For the text-containing cell, return its midpoint in [X, Y] coordinate format. 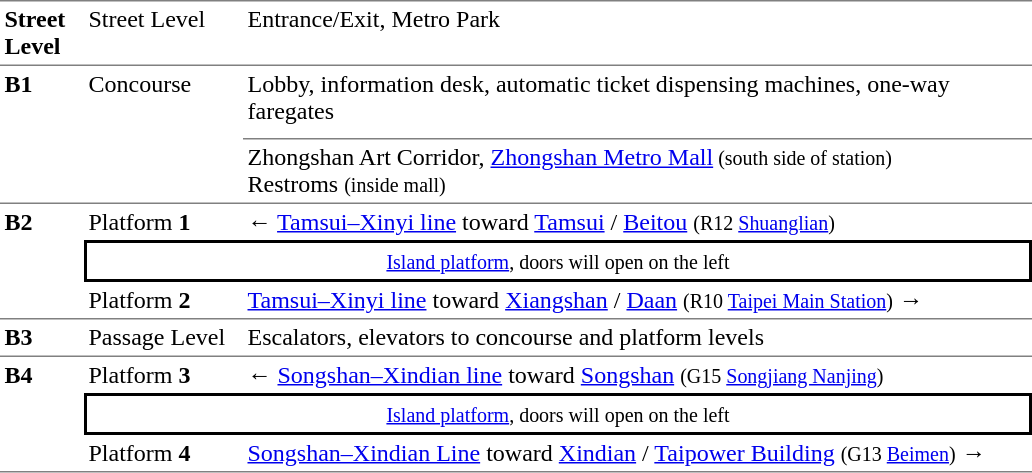
Platform 4 [164, 454]
B1 [42, 135]
Platform 1 [164, 222]
Tamsui–Xinyi line toward Xiangshan / Daan (R10 Taipei Main Station) → [638, 301]
B4 [42, 415]
Concourse [164, 135]
B2 [42, 262]
Platform 2 [164, 301]
Escalators, elevators to concourse and platform levels [638, 339]
Songshan–Xindian Line toward Xindian / Taipower Building (G13 Beimen) → [638, 454]
Zhongshan Art Corridor, Zhongshan Metro Mall (south side of station)Restroms (inside mall) [638, 172]
Passage Level [164, 339]
Platform 3 [164, 375]
Entrance/Exit, Metro Park [638, 33]
← Songshan–Xindian line toward Songshan (G15 Songjiang Nanjing) [638, 375]
Lobby, information desk, automatic ticket dispensing machines, one-way faregates [638, 98]
B3 [42, 339]
← Tamsui–Xinyi line toward Tamsui / Beitou (R12 Shuanglian) [638, 222]
